Extract the [x, y] coordinate from the center of the cell holding the provided text.  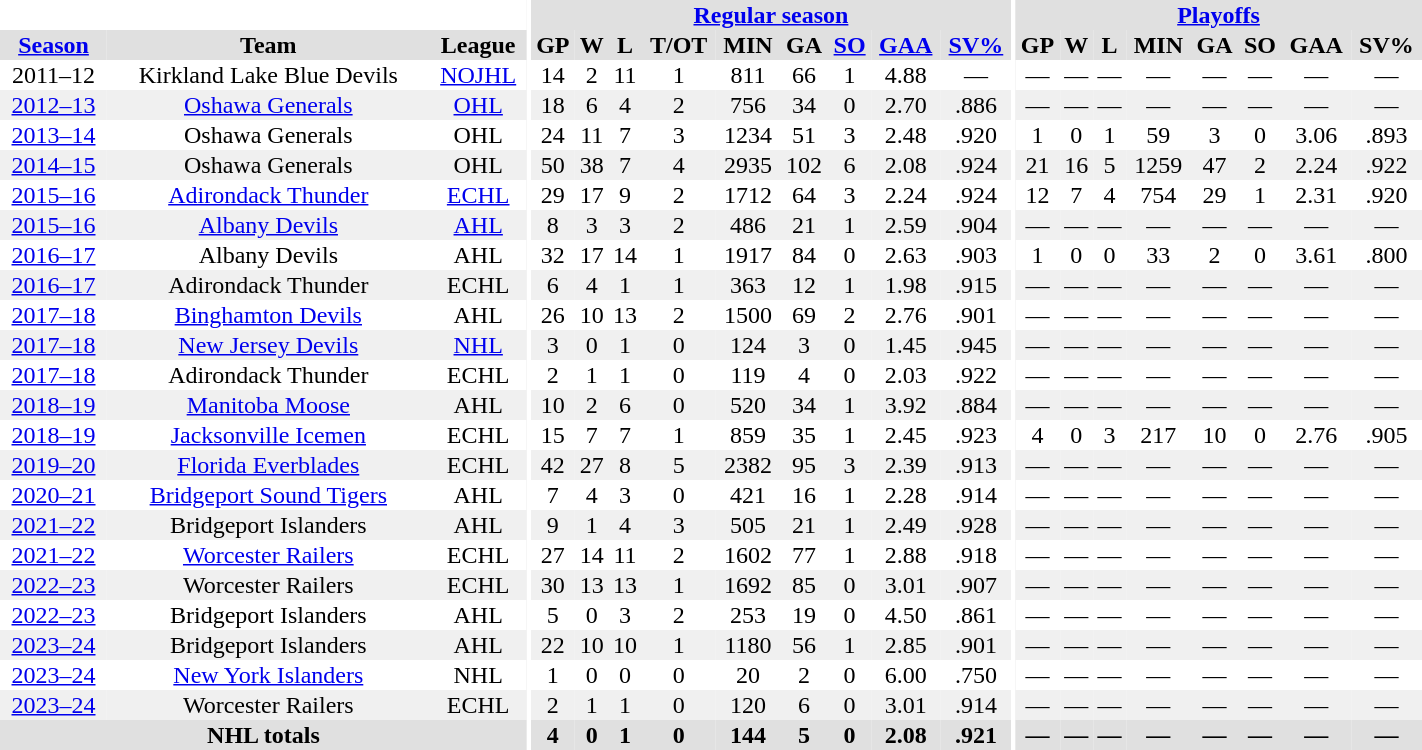
35 [804, 435]
84 [804, 255]
520 [748, 405]
22 [552, 645]
2012–13 [54, 105]
18 [552, 105]
2.03 [906, 375]
NHL totals [264, 735]
42 [552, 465]
1917 [748, 255]
.904 [976, 225]
120 [748, 705]
1500 [748, 315]
85 [804, 585]
League [478, 45]
Bridgeport Sound Tigers [268, 495]
.921 [976, 735]
119 [748, 375]
1259 [1158, 165]
Florida Everblades [268, 465]
4.88 [906, 75]
3.06 [1316, 135]
2014–15 [54, 165]
51 [804, 135]
124 [748, 345]
2382 [748, 465]
.893 [1386, 135]
95 [804, 465]
754 [1158, 195]
6.00 [906, 675]
24 [552, 135]
486 [748, 225]
1602 [748, 555]
56 [804, 645]
50 [552, 165]
47 [1215, 165]
2.45 [906, 435]
421 [748, 495]
Team [268, 45]
Regular season [770, 15]
26 [552, 315]
Jacksonville Icemen [268, 435]
Playoffs [1218, 15]
2020–21 [54, 495]
1712 [748, 195]
2935 [748, 165]
.905 [1386, 435]
.903 [976, 255]
144 [748, 735]
4.50 [906, 615]
363 [748, 285]
756 [748, 105]
.923 [976, 435]
2.31 [1316, 195]
1234 [748, 135]
.918 [976, 555]
.884 [976, 405]
.750 [976, 675]
Binghamton Devils [268, 315]
102 [804, 165]
2.63 [906, 255]
Kirkland Lake Blue Devils [268, 75]
2019–20 [54, 465]
2011–12 [54, 75]
77 [804, 555]
1.98 [906, 285]
NOJHL [478, 75]
19 [804, 615]
1180 [748, 645]
New York Islanders [268, 675]
.945 [976, 345]
3.92 [906, 405]
2.49 [906, 525]
.800 [1386, 255]
3.61 [1316, 255]
2.28 [906, 495]
.928 [976, 525]
2.48 [906, 135]
2.70 [906, 105]
69 [804, 315]
.861 [976, 615]
.907 [976, 585]
859 [748, 435]
2.85 [906, 645]
217 [1158, 435]
1692 [748, 585]
20 [748, 675]
2013–14 [54, 135]
.915 [976, 285]
2.39 [906, 465]
505 [748, 525]
New Jersey Devils [268, 345]
253 [748, 615]
811 [748, 75]
32 [552, 255]
15 [552, 435]
Season [54, 45]
38 [592, 165]
2.88 [906, 555]
1.45 [906, 345]
66 [804, 75]
.913 [976, 465]
33 [1158, 255]
2.59 [906, 225]
64 [804, 195]
Manitoba Moose [268, 405]
59 [1158, 135]
.886 [976, 105]
30 [552, 585]
T/OT [679, 45]
